Locate the cell with the specified text and output its (x, y) center coordinate. 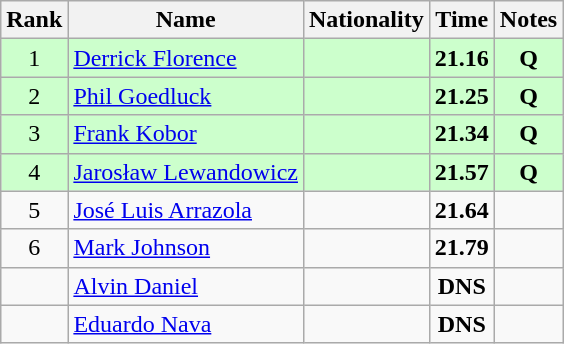
Frank Kobor (186, 134)
5 (34, 210)
21.57 (462, 172)
3 (34, 134)
4 (34, 172)
21.34 (462, 134)
2 (34, 96)
21.79 (462, 248)
Eduardo Nava (186, 324)
Nationality (366, 20)
21.16 (462, 58)
21.25 (462, 96)
Rank (34, 20)
Derrick Florence (186, 58)
Notes (528, 20)
Alvin Daniel (186, 286)
Name (186, 20)
1 (34, 58)
6 (34, 248)
José Luis Arrazola (186, 210)
Phil Goedluck (186, 96)
Time (462, 20)
21.64 (462, 210)
Mark Johnson (186, 248)
Jarosław Lewandowicz (186, 172)
